Identify which cell holds the provided text, then report its (X, Y) central coordinate. 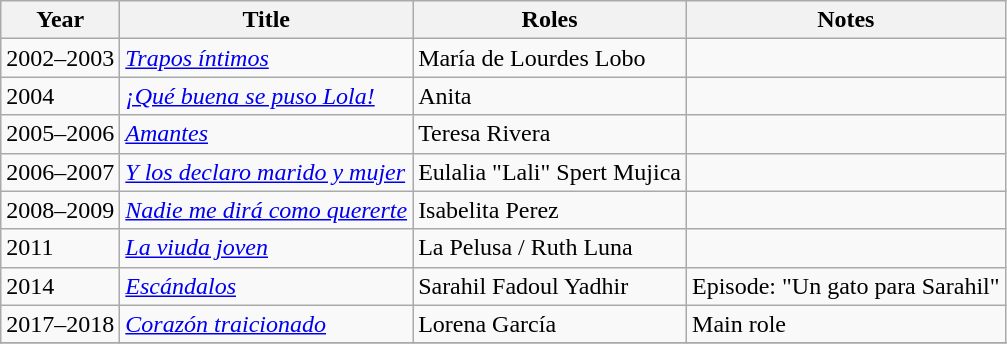
2002–2003 (60, 58)
Notes (846, 20)
Amantes (266, 134)
La viuda joven (266, 248)
Isabelita Perez (550, 210)
Trapos íntimos (266, 58)
Teresa Rivera (550, 134)
Title (266, 20)
2011 (60, 248)
2014 (60, 286)
Corazón traicionado (266, 324)
2005–2006 (60, 134)
Y los declaro marido y mujer (266, 172)
Escándalos (266, 286)
Sarahil Fadoul Yadhir (550, 286)
Main role (846, 324)
2006–2007 (60, 172)
Anita (550, 96)
Eulalia "Lali" Spert Mujica (550, 172)
La Pelusa / Ruth Luna (550, 248)
2017–2018 (60, 324)
María de Lourdes Lobo (550, 58)
2008–2009 (60, 210)
¡Qué buena se puso Lola! (266, 96)
Episode: "Un gato para Sarahil" (846, 286)
2004 (60, 96)
Nadie me dirá como quererte (266, 210)
Roles (550, 20)
Lorena García (550, 324)
Year (60, 20)
